For the text-containing cell, return its midpoint in [X, Y] coordinate format. 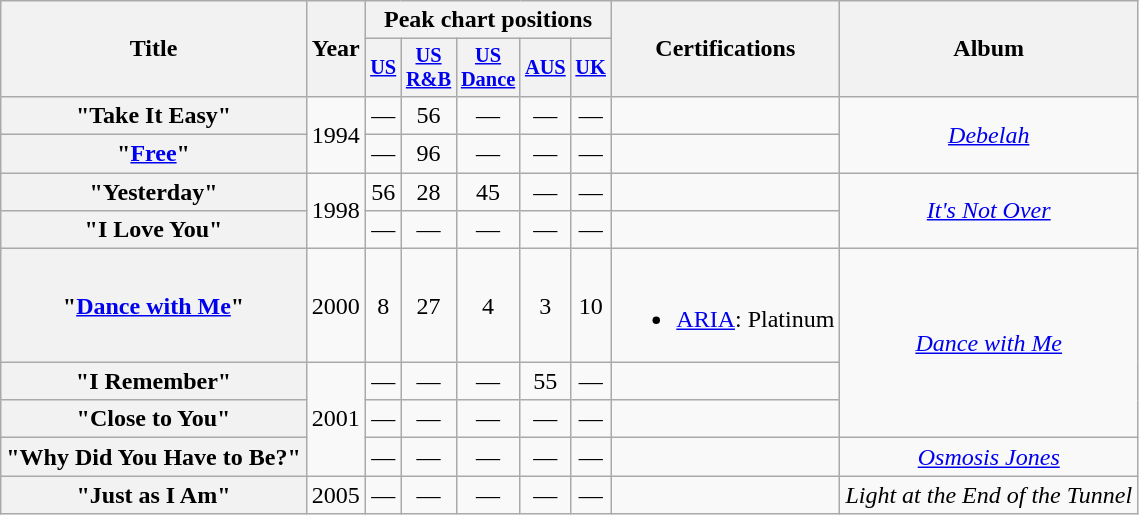
US [383, 68]
45 [488, 192]
Light at the End of the Tunnel [989, 495]
96 [428, 154]
2000 [336, 306]
Title [154, 49]
Dance with Me [989, 344]
Osmosis Jones [989, 457]
Debelah [989, 134]
Peak chart positions [488, 20]
Year [336, 49]
55 [545, 381]
"Take It Easy" [154, 115]
10 [591, 306]
"Close to You" [154, 419]
UK [591, 68]
"Why Did You Have to Be?" [154, 457]
It's Not Over [989, 211]
8 [383, 306]
"Free" [154, 154]
"Yesterday" [154, 192]
ARIA: Platinum [726, 306]
"I Love You" [154, 230]
"Just as I Am" [154, 495]
Album [989, 49]
4 [488, 306]
USDance [488, 68]
1998 [336, 211]
"I Remember" [154, 381]
27 [428, 306]
1994 [336, 134]
2001 [336, 419]
2005 [336, 495]
USR&B [428, 68]
28 [428, 192]
"Dance with Me" [154, 306]
Certifications [726, 49]
AUS [545, 68]
3 [545, 306]
